Provide the (X, Y) coordinate of the cell's center where the given text is located.  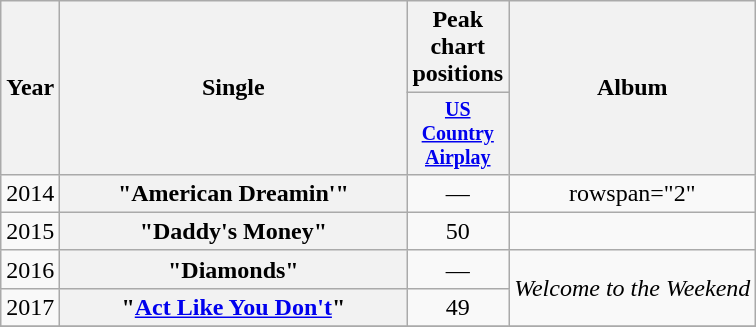
Year (30, 88)
"Daddy's Money" (234, 231)
Album (632, 88)
2014 (30, 193)
"Diamonds" (234, 269)
US Country Airplay (458, 134)
2016 (30, 269)
49 (458, 307)
Welcome to the Weekend (632, 288)
"Act Like You Don't" (234, 307)
"American Dreamin'" (234, 193)
2017 (30, 307)
Single (234, 88)
2015 (30, 231)
50 (458, 231)
rowspan="2" (632, 193)
Peak chartpositions (458, 47)
